Locate the cell with the specified text and output its (x, y) center coordinate. 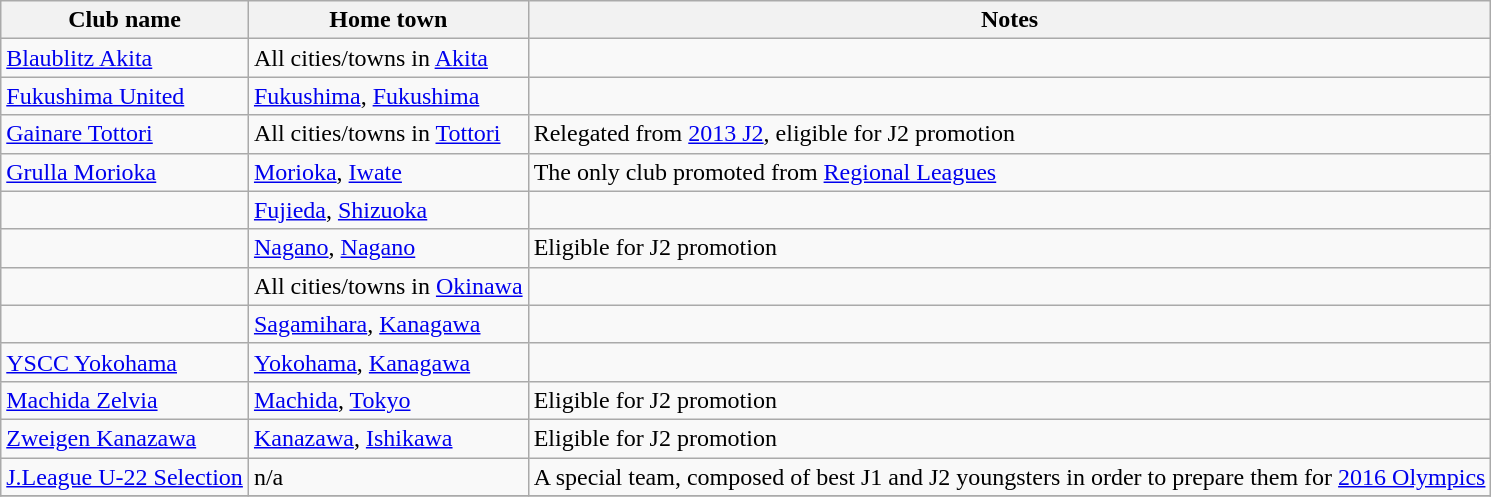
Machida, Tokyo (388, 400)
A special team, composed of best J1 and J2 youngsters in order to prepare them for 2016 Olympics (1010, 477)
Club name (125, 20)
Home town (388, 20)
Notes (1010, 20)
Gainare Tottori (125, 134)
All cities/towns in Okinawa (388, 286)
All cities/towns in Tottori (388, 134)
n/a (388, 477)
Nagano, Nagano (388, 248)
All cities/towns in Akita (388, 58)
Fujieda, Shizuoka (388, 210)
J.League U-22 Selection (125, 477)
Fukushima United (125, 96)
Yokohama, Kanagawa (388, 362)
YSCC Yokohama (125, 362)
Grulla Morioka (125, 172)
Morioka, Iwate (388, 172)
Zweigen Kanazawa (125, 438)
Blaublitz Akita (125, 58)
Relegated from 2013 J2, eligible for J2 promotion (1010, 134)
Machida Zelvia (125, 400)
The only club promoted from Regional Leagues (1010, 172)
Fukushima, Fukushima (388, 96)
Kanazawa, Ishikawa (388, 438)
Sagamihara, Kanagawa (388, 324)
